Return the (x, y) coordinate for the center point of the cell that contains the specified text.  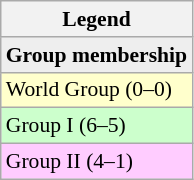
World Group (0–0) (96, 90)
Group membership (96, 55)
Group I (6–5) (96, 126)
Group II (4–1) (96, 162)
Legend (96, 19)
